Scan for the cell matching the given text and deliver its [x, y] coordinate at center. 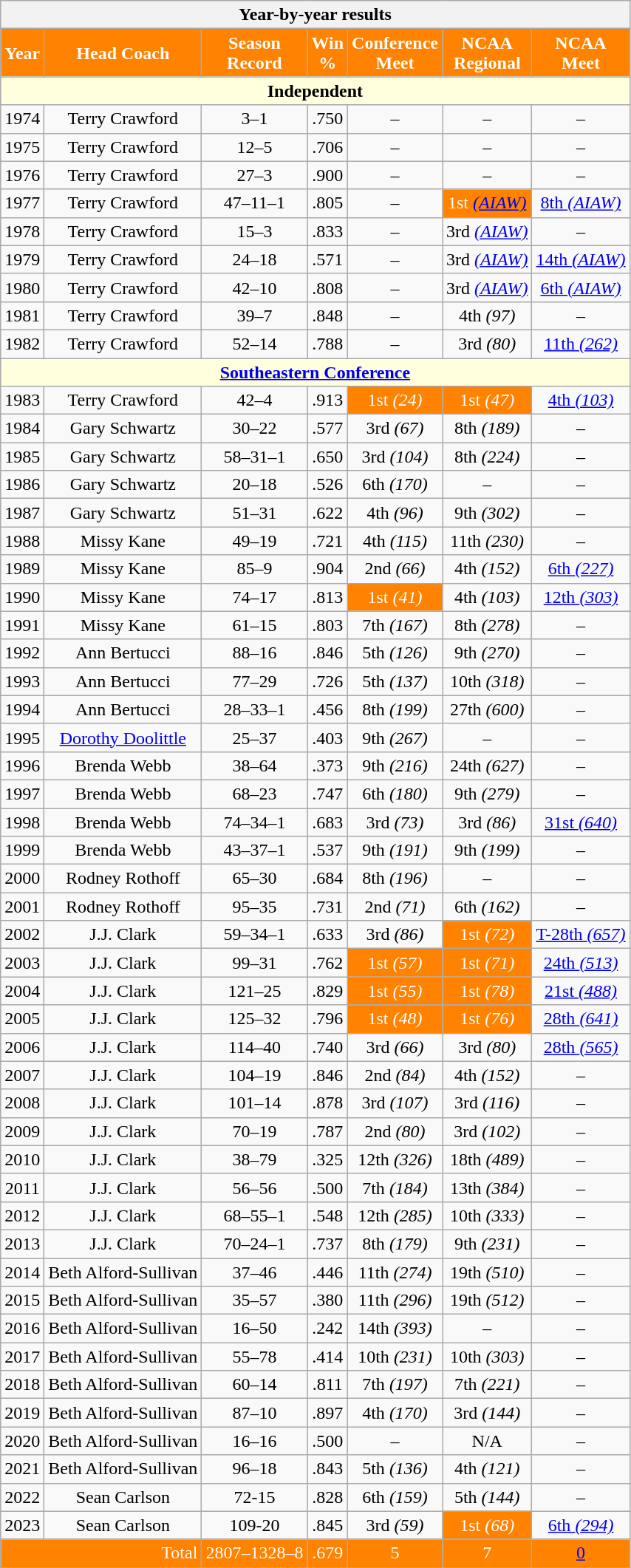
39–7 [254, 316]
12th (326) [395, 1159]
5th (136) [395, 1469]
.829 [328, 991]
1980 [22, 287]
1st (47) [486, 400]
1981 [22, 316]
27th (600) [486, 709]
8th (199) [395, 709]
1992 [22, 653]
.650 [328, 457]
56–56 [254, 1187]
15–3 [254, 231]
1st (68) [486, 1525]
9th (279) [486, 794]
1988 [22, 541]
9th (216) [395, 766]
.811 [328, 1385]
2nd (84) [395, 1075]
1977 [22, 203]
1996 [22, 766]
.750 [328, 119]
30–22 [254, 429]
5 [395, 1553]
1995 [22, 737]
.737 [328, 1244]
8th (AIAW) [581, 203]
96–18 [254, 1469]
2008 [22, 1103]
.446 [328, 1272]
.828 [328, 1497]
6th (294) [581, 1525]
21st (488) [581, 991]
28–33–1 [254, 709]
2011 [22, 1187]
5th (126) [395, 653]
88–16 [254, 653]
2013 [22, 1244]
10th (333) [486, 1216]
1997 [22, 794]
.843 [328, 1469]
3–1 [254, 119]
2018 [22, 1385]
6th (227) [581, 569]
1999 [22, 851]
.242 [328, 1329]
1979 [22, 259]
10th (303) [486, 1357]
7th (184) [395, 1187]
1993 [22, 681]
3rd (116) [486, 1103]
2007 [22, 1075]
1st (48) [395, 1019]
Total [101, 1553]
1978 [22, 231]
68–55–1 [254, 1216]
12th (303) [581, 597]
1990 [22, 597]
9th (231) [486, 1244]
.747 [328, 794]
11th (274) [395, 1272]
.913 [328, 400]
2002 [22, 935]
9th (191) [395, 851]
.900 [328, 175]
.684 [328, 879]
Head Coach [123, 53]
T-28th (657) [581, 935]
.796 [328, 1019]
35–57 [254, 1301]
.805 [328, 203]
70–24–1 [254, 1244]
52–14 [254, 344]
3rd (144) [486, 1413]
.325 [328, 1159]
.706 [328, 147]
4th (96) [395, 513]
2nd (71) [395, 907]
Independent [315, 91]
104–19 [254, 1075]
2006 [22, 1047]
43–37–1 [254, 851]
.537 [328, 851]
6th (159) [395, 1497]
2021 [22, 1469]
42–4 [254, 400]
1991 [22, 625]
10th (231) [395, 1357]
.414 [328, 1357]
.633 [328, 935]
1994 [22, 709]
5th (144) [486, 1497]
4th (97) [486, 316]
72-15 [254, 1497]
0 [581, 1553]
14th (AIAW) [581, 259]
1st (76) [486, 1019]
9th (199) [486, 851]
2807–1328–8 [254, 1553]
.456 [328, 709]
1st (AIAW) [486, 203]
13th (384) [486, 1187]
2001 [22, 907]
2017 [22, 1357]
2020 [22, 1441]
1989 [22, 569]
2004 [22, 991]
.679 [328, 1553]
.787 [328, 1131]
2016 [22, 1329]
.571 [328, 259]
Year [22, 53]
42–10 [254, 287]
.683 [328, 822]
70–19 [254, 1131]
6th (162) [486, 907]
.762 [328, 963]
31st (640) [581, 822]
114–40 [254, 1047]
1985 [22, 457]
3rd (102) [486, 1131]
37–46 [254, 1272]
1st (72) [486, 935]
.803 [328, 625]
1st (78) [486, 991]
2003 [22, 963]
.878 [328, 1103]
24th (627) [486, 766]
.622 [328, 513]
28th (641) [581, 1019]
N/A [486, 1441]
77–29 [254, 681]
3rd (73) [395, 822]
74–34–1 [254, 822]
Dorothy Doolittle [123, 737]
60–14 [254, 1385]
.731 [328, 907]
.808 [328, 287]
24–18 [254, 259]
5th (137) [395, 681]
14th (393) [395, 1329]
11th (296) [395, 1301]
.721 [328, 541]
SeasonRecord [254, 53]
7th (167) [395, 625]
51–31 [254, 513]
38–79 [254, 1159]
.403 [328, 737]
.726 [328, 681]
1983 [22, 400]
1st (71) [486, 963]
3rd (104) [395, 457]
27–3 [254, 175]
.548 [328, 1216]
1976 [22, 175]
3rd (67) [395, 429]
NCAARegional [486, 53]
8th (189) [486, 429]
Year-by-year results [315, 15]
8th (278) [486, 625]
2000 [22, 879]
.813 [328, 597]
Win% [328, 53]
2014 [22, 1272]
74–17 [254, 597]
68–23 [254, 794]
4th (115) [395, 541]
85–9 [254, 569]
1974 [22, 119]
Southeastern Conference [315, 372]
1st (55) [395, 991]
10th (318) [486, 681]
87–10 [254, 1413]
1st (41) [395, 597]
24th (513) [581, 963]
1998 [22, 822]
95–35 [254, 907]
9th (270) [486, 653]
1st (57) [395, 963]
2nd (66) [395, 569]
3rd (66) [395, 1047]
1987 [22, 513]
.833 [328, 231]
6th (180) [395, 794]
2009 [22, 1131]
1975 [22, 147]
3rd (107) [395, 1103]
1984 [22, 429]
7th (221) [486, 1385]
18th (489) [486, 1159]
1982 [22, 344]
7th (197) [395, 1385]
55–78 [254, 1357]
3rd (59) [395, 1525]
12th (285) [395, 1216]
9th (302) [486, 513]
12–5 [254, 147]
49–19 [254, 541]
6th (AIAW) [581, 287]
121–25 [254, 991]
1st (24) [395, 400]
38–64 [254, 766]
16–16 [254, 1441]
8th (179) [395, 1244]
.740 [328, 1047]
.373 [328, 766]
2012 [22, 1216]
1986 [22, 485]
2019 [22, 1413]
19th (510) [486, 1272]
20–18 [254, 485]
16–50 [254, 1329]
.904 [328, 569]
.577 [328, 429]
9th (267) [395, 737]
2005 [22, 1019]
11th (230) [486, 541]
4th (121) [486, 1469]
19th (512) [486, 1301]
.848 [328, 316]
2nd (80) [395, 1131]
.380 [328, 1301]
11th (262) [581, 344]
125–32 [254, 1019]
58–31–1 [254, 457]
2010 [22, 1159]
65–30 [254, 879]
2023 [22, 1525]
6th (170) [395, 485]
8th (196) [395, 879]
ConferenceMeet [395, 53]
4th (170) [395, 1413]
25–37 [254, 737]
.526 [328, 485]
61–15 [254, 625]
99–31 [254, 963]
.788 [328, 344]
.897 [328, 1413]
7 [486, 1553]
2022 [22, 1497]
2015 [22, 1301]
NCAAMeet [581, 53]
59–34–1 [254, 935]
101–14 [254, 1103]
.845 [328, 1525]
8th (224) [486, 457]
28th (565) [581, 1047]
47–11–1 [254, 203]
109-20 [254, 1525]
